Locate the cell with the specified text and output its (x, y) center coordinate. 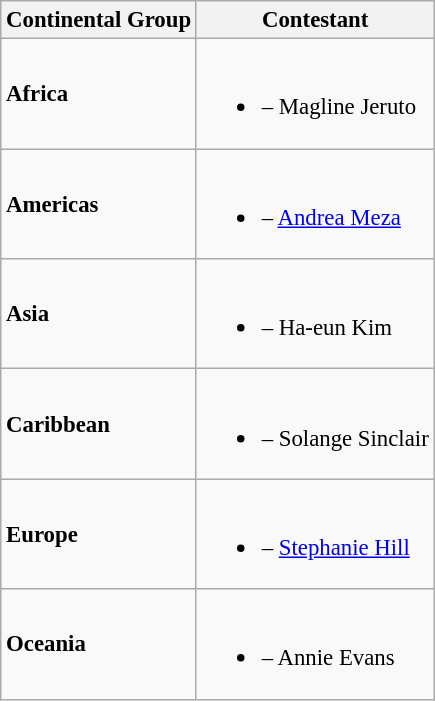
– Stephanie Hill (315, 534)
– Magline Jeruto (315, 94)
– Ha-eun Kim (315, 314)
Africa (99, 94)
– Solange Sinclair (315, 424)
Asia (99, 314)
– Annie Evans (315, 644)
Caribbean (99, 424)
– Andrea Meza (315, 204)
Oceania (99, 644)
Americas (99, 204)
Contestant (315, 20)
Continental Group (99, 20)
Europe (99, 534)
